Search for the cell housing the specified text and yield its (X, Y) center coordinate. 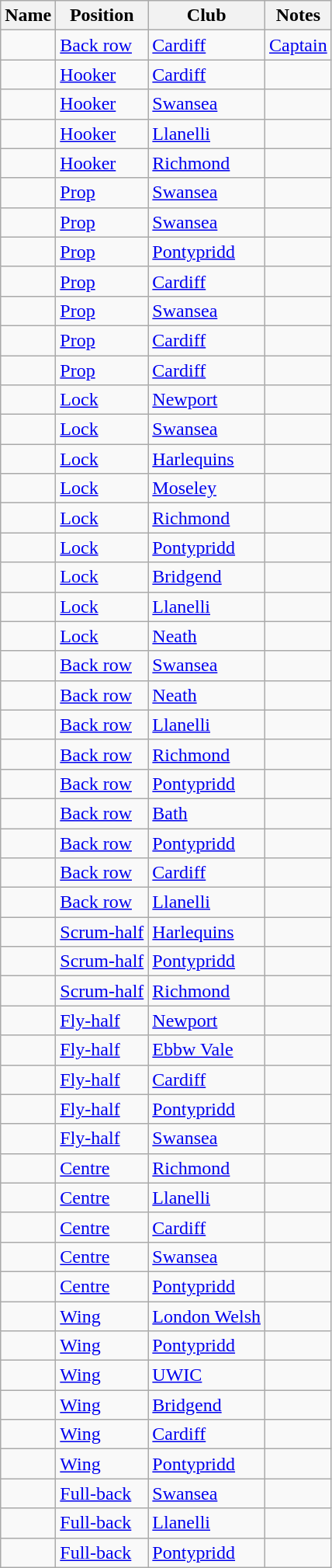
Bath (206, 813)
Name (28, 16)
Moseley (206, 488)
London Welsh (206, 1316)
Club (206, 16)
Captain (299, 45)
Ebbw Vale (206, 1050)
UWIC (206, 1375)
Position (102, 16)
Notes (299, 16)
